Scan for the cell matching the given text and deliver its (X, Y) coordinate at center. 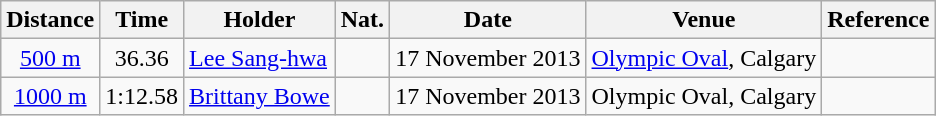
Lee Sang-hwa (260, 58)
Brittany Bowe (260, 96)
Holder (260, 20)
1:12.58 (142, 96)
36.36 (142, 58)
500 m (50, 58)
Nat. (362, 20)
Reference (878, 20)
1000 m (50, 96)
Venue (704, 20)
Distance (50, 20)
Time (142, 20)
Date (488, 20)
